Identify which cell holds the provided text, then report its (X, Y) central coordinate. 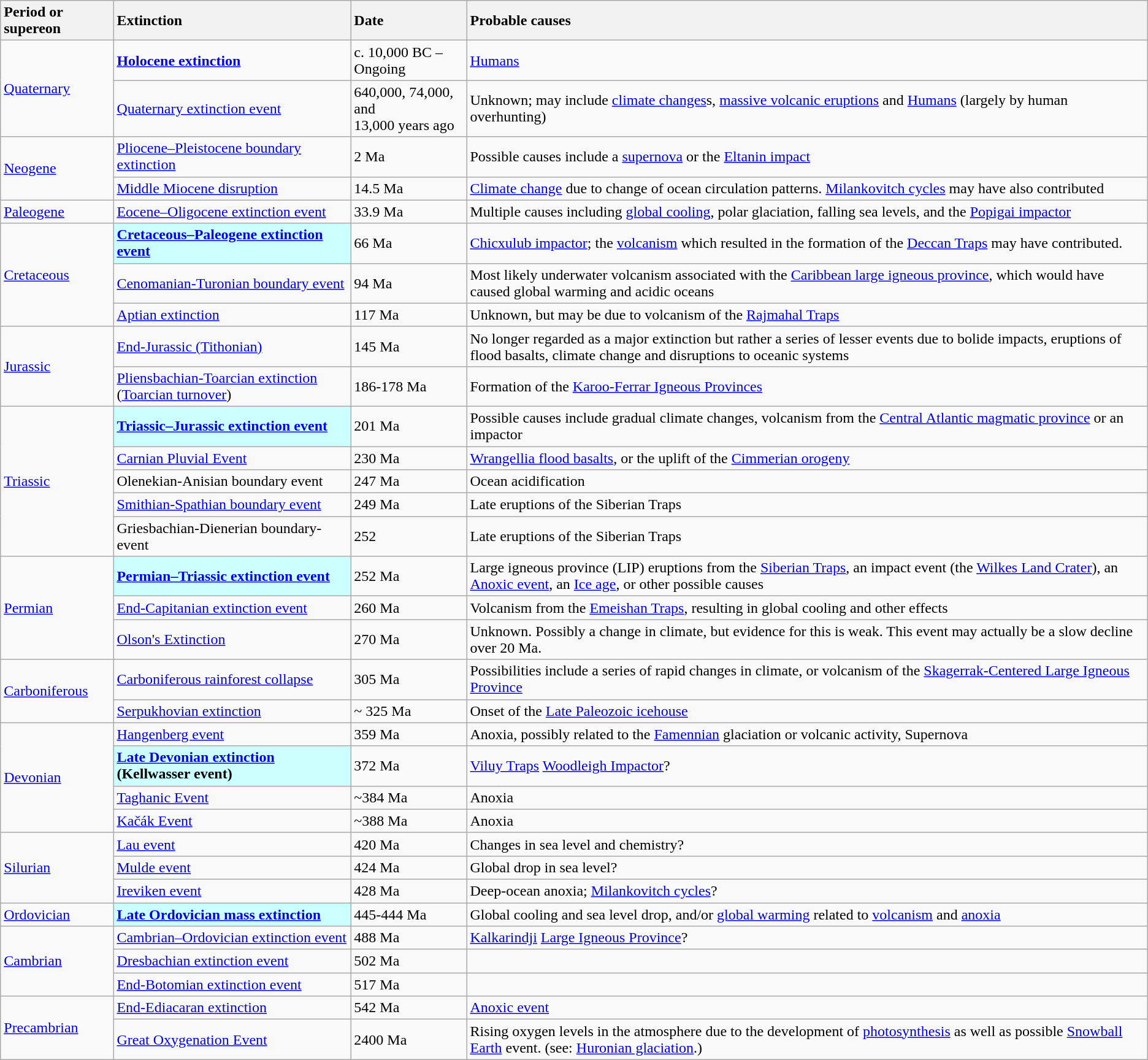
186-178 Ma (408, 386)
Late Devonian extinction (Kellwasser event) (232, 766)
Holocene extinction (232, 60)
Griesbachian-Dienerian boundary-event (232, 536)
Wrangellia flood basalts, or the uplift of the Cimmerian orogeny (807, 458)
Smithian-Spathian boundary event (232, 505)
Period or supereon (57, 21)
2 Ma (408, 157)
Rising oxygen levels in the atmosphere due to the development of photosynthesis as well as possible Snowball Earth event. (see: Huronian glaciation.) (807, 1039)
117 Ma (408, 315)
66 Ma (408, 243)
Olson's Extinction (232, 639)
Quaternary extinction event (232, 109)
305 Ma (408, 680)
Neogene (57, 168)
94 Ma (408, 283)
Lau event (232, 844)
Pliocene–Pleistocene boundary extinction (232, 157)
252 (408, 536)
Middle Miocene disruption (232, 188)
Cretaceous–Paleogene extinction event (232, 243)
Possibilities include a series of rapid changes in climate, or volcanism of the Skagerrak-Centered Large Igneous Province (807, 680)
End-Botomian extinction event (232, 985)
Triassic–Jurassic extinction event (232, 426)
Unknown, but may be due to volcanism of the Rajmahal Traps (807, 315)
Permian–Triassic extinction event (232, 577)
Aptian extinction (232, 315)
Precambrian (57, 1028)
33.9 Ma (408, 212)
c. 10,000 BC – Ongoing (408, 60)
Pliensbachian-Toarcian extinction (Toarcian turnover) (232, 386)
Unknown. Possibly a change in climate, but evidence for this is weak. This event may actually be a slow decline over 20 Ma. (807, 639)
~384 Ma (408, 797)
424 Ma (408, 867)
Chicxulub impactor; the volcanism which resulted in the formation of the Deccan Traps may have contributed. (807, 243)
Carnian Pluvial Event (232, 458)
260 Ma (408, 608)
End-Jurassic (Tithonian) (232, 346)
Ocean acidification (807, 482)
Most likely underwater volcanism associated with the Caribbean large igneous province, which would have caused global warming and acidic oceans (807, 283)
145 Ma (408, 346)
Serpukhovian extinction (232, 711)
Ireviken event (232, 891)
488 Ma (408, 938)
252 Ma (408, 577)
Kačák Event (232, 821)
420 Ma (408, 844)
Carboniferous rainforest collapse (232, 680)
Eocene–Oligocene extinction event (232, 212)
Dresbachian extinction event (232, 961)
Devonian (57, 778)
Paleogene (57, 212)
247 Ma (408, 482)
445-444 Ma (408, 915)
Anoxia, possibly related to the Famennian glaciation or volcanic activity, Supernova (807, 734)
Cambrian (57, 961)
201 Ma (408, 426)
Ordovician (57, 915)
Cretaceous (57, 275)
Date (408, 21)
~388 Ma (408, 821)
Viluy Traps Woodleigh Impactor? (807, 766)
Anoxic event (807, 1008)
Mulde event (232, 867)
Deep-ocean anoxia; Milankovitch cycles? (807, 891)
Triassic (57, 481)
Permian (57, 608)
14.5 Ma (408, 188)
Possible causes include a supernova or the Eltanin impact (807, 157)
640,000, 74,000, and13,000 years ago (408, 109)
Cenomanian-Turonian boundary event (232, 283)
Silurian (57, 867)
359 Ma (408, 734)
502 Ma (408, 961)
428 Ma (408, 891)
517 Ma (408, 985)
End-Ediacaran extinction (232, 1008)
Taghanic Event (232, 797)
~ 325 Ma (408, 711)
Quaternary (57, 88)
End-Capitanian extinction event (232, 608)
542 Ma (408, 1008)
Kalkarindji Large Igneous Province? (807, 938)
230 Ma (408, 458)
Global cooling and sea level drop, and/or global warming related to volcanism and anoxia (807, 915)
Climate change due to change of ocean circulation patterns. Milankovitch cycles may have also contributed (807, 188)
Olenekian-Anisian boundary event (232, 482)
Onset of the Late Paleozoic icehouse (807, 711)
372 Ma (408, 766)
Cambrian–Ordovician extinction event (232, 938)
Extinction (232, 21)
Probable causes (807, 21)
270 Ma (408, 639)
Humans (807, 60)
Unknown; may include climate changess, massive volcanic eruptions and Humans (largely by human overhunting) (807, 109)
Formation of the Karoo-Ferrar Igneous Provinces (807, 386)
Global drop in sea level? (807, 867)
Jurassic (57, 366)
Great Oxygenation Event (232, 1039)
Carboniferous (57, 691)
Possible causes include gradual climate changes, volcanism from the Central Atlantic magmatic province or an impactor (807, 426)
Volcanism from the Emeishan Traps, resulting in global cooling and other effects (807, 608)
Late Ordovician mass extinction (232, 915)
Changes in sea level and chemistry? (807, 844)
2400 Ma (408, 1039)
Hangenberg event (232, 734)
Multiple causes including global cooling, polar glaciation, falling sea levels, and the Popigai impactor (807, 212)
249 Ma (408, 505)
